Return (X, Y) of the center of cell containing provided text 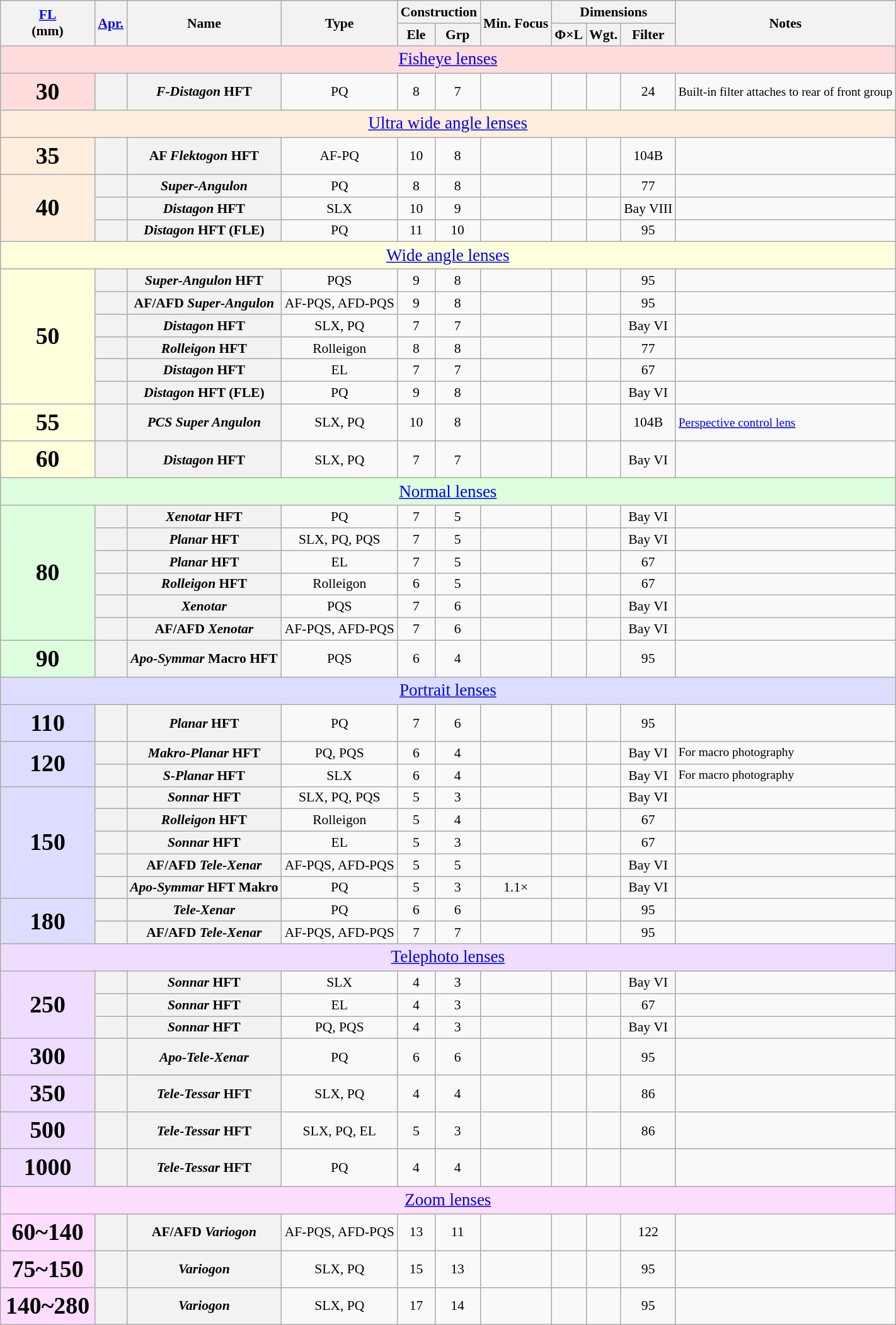
Φ×L (568, 35)
40 (48, 208)
SLX, PQ, EL (340, 1132)
120 (48, 764)
180 (48, 921)
AF/AFD Variogon (204, 1232)
Ele (416, 35)
Ultra wide angle lenses (448, 124)
110 (48, 723)
PCS Super Angulon (204, 423)
Apo-Symmar HFT Makro (204, 888)
Apo-Symmar Macro HFT (204, 659)
Wgt. (604, 35)
15 (416, 1269)
60~140 (48, 1232)
FL(mm) (48, 23)
Telephoto lenses (448, 958)
35 (48, 156)
S-Planar HFT (204, 776)
Grp (457, 35)
60 (48, 460)
14 (457, 1307)
Apo-Tele-Xenar (204, 1057)
75~150 (48, 1269)
Name (204, 23)
55 (48, 423)
24 (648, 92)
Super-Angulon (204, 186)
140~280 (48, 1307)
AF Flektogon HFT (204, 156)
Bay VIII (648, 209)
90 (48, 659)
Construction (439, 12)
Dimensions (614, 12)
1.1× (515, 888)
Built-in filter attaches to rear of front group (785, 92)
Fisheye lenses (448, 59)
Apr. (111, 23)
Super-Angulon HFT (204, 281)
150 (48, 842)
17 (416, 1307)
80 (48, 573)
Wide angle lenses (448, 256)
Xenotar (204, 607)
Normal lenses (448, 492)
AF/AFD Super-Angulon (204, 303)
1000 (48, 1168)
Tele-Xenar (204, 910)
350 (48, 1094)
AF/AFD Xenotar (204, 629)
30 (48, 92)
50 (48, 337)
Zoom lenses (448, 1200)
Notes (785, 23)
122 (648, 1232)
250 (48, 1006)
300 (48, 1057)
Filter (648, 35)
Type (340, 23)
Xenotar HFT (204, 517)
500 (48, 1132)
AF-PQ (340, 156)
Min. Focus (515, 23)
Makro-Planar HFT (204, 753)
F-Distagon HFT (204, 92)
Portrait lenses (448, 691)
Perspective control lens (785, 423)
